Detect which cell encompasses the target text, then output its (X, Y) center coordinate. 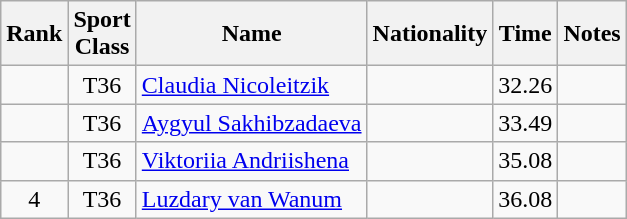
36.08 (526, 199)
Name (252, 34)
Nationality (430, 34)
SportClass (102, 34)
Notes (592, 34)
33.49 (526, 123)
32.26 (526, 85)
Claudia Nicoleitzik (252, 85)
Time (526, 34)
Aygyul Sakhibzadaeva (252, 123)
35.08 (526, 161)
Rank (34, 34)
4 (34, 199)
Luzdary van Wanum (252, 199)
Viktoriia Andriishena (252, 161)
